Scan for the cell matching the given text and deliver its [X, Y] coordinate at center. 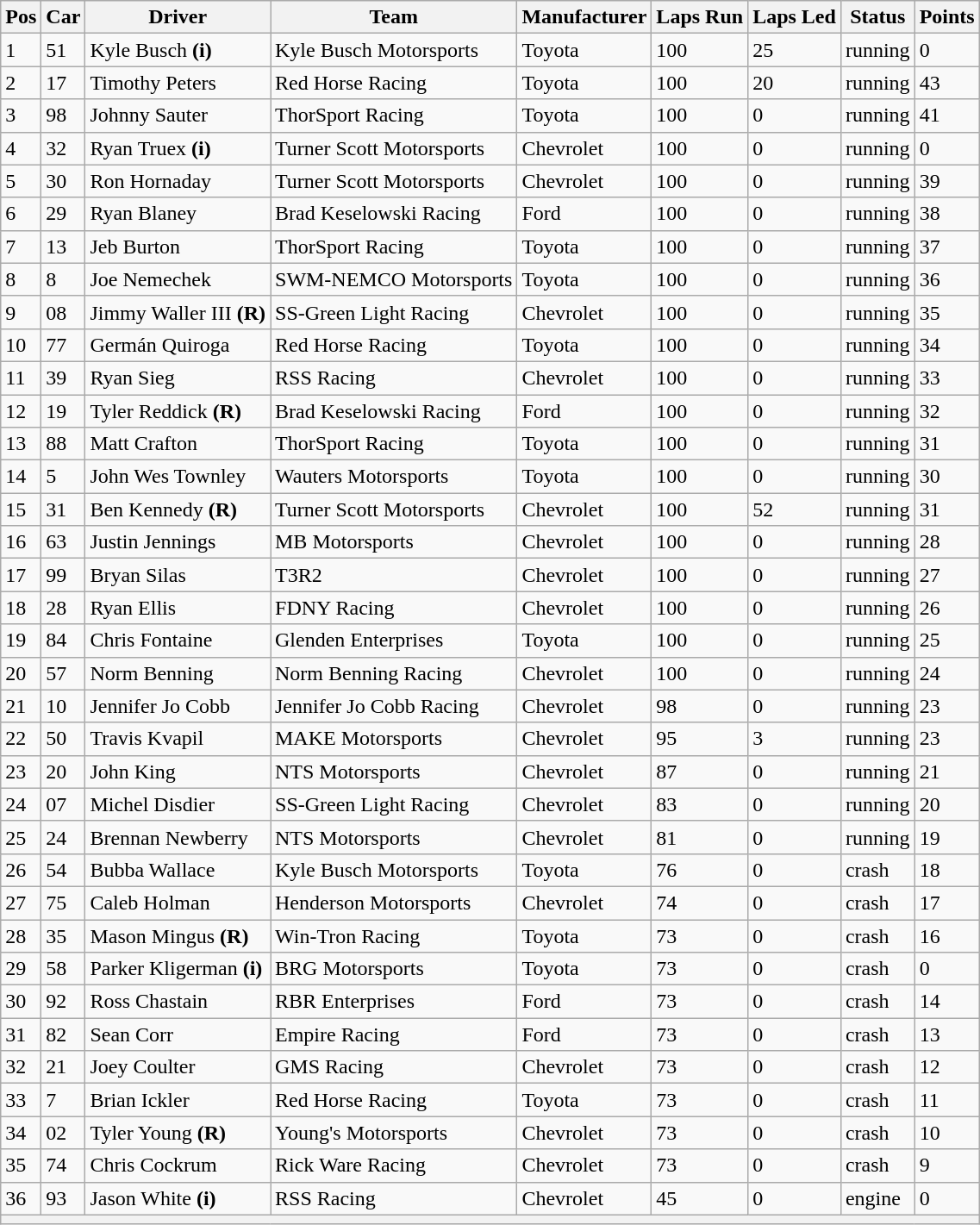
Jeb Burton [178, 247]
81 [700, 837]
Jason White (i) [178, 1198]
07 [64, 804]
Wauters Motorsports [394, 477]
Laps Led [795, 17]
Ron Hornaday [178, 181]
Jimmy Waller III (R) [178, 312]
Henderson Motorsports [394, 903]
41 [946, 116]
Jennifer Jo Cobb [178, 706]
Tyler Reddick (R) [178, 411]
Bryan Silas [178, 575]
John Wes Townley [178, 477]
Matt Crafton [178, 444]
RBR Enterprises [394, 1002]
Timothy Peters [178, 83]
45 [700, 1198]
Chris Cockrum [178, 1166]
51 [64, 50]
Pos [21, 17]
Team [394, 17]
92 [64, 1002]
Joey Coulter [178, 1067]
Ryan Sieg [178, 378]
4 [21, 148]
Brennan Newberry [178, 837]
Status [877, 17]
SWM-NEMCO Motorsports [394, 279]
Bubba Wallace [178, 870]
75 [64, 903]
57 [64, 673]
82 [64, 1034]
95 [700, 739]
6 [21, 214]
Mason Mingus (R) [178, 935]
Ryan Ellis [178, 608]
Chris Fontaine [178, 641]
83 [700, 804]
2 [21, 83]
77 [64, 345]
Germán Quiroga [178, 345]
76 [700, 870]
38 [946, 214]
BRG Motorsports [394, 969]
Norm Benning Racing [394, 673]
84 [64, 641]
GMS Racing [394, 1067]
Driver [178, 17]
Ben Kennedy (R) [178, 509]
MB Motorsports [394, 542]
Travis Kvapil [178, 739]
Norm Benning [178, 673]
Points [946, 17]
FDNY Racing [394, 608]
Johnny Sauter [178, 116]
22 [21, 739]
Kyle Busch (i) [178, 50]
T3R2 [394, 575]
15 [21, 509]
37 [946, 247]
54 [64, 870]
Caleb Holman [178, 903]
engine [877, 1198]
Justin Jennings [178, 542]
50 [64, 739]
Rick Ware Racing [394, 1166]
88 [64, 444]
1 [21, 50]
99 [64, 575]
Michel Disdier [178, 804]
Laps Run [700, 17]
Brian Ickler [178, 1100]
Ross Chastain [178, 1002]
Empire Racing [394, 1034]
Ryan Blaney [178, 214]
Tyler Young (R) [178, 1133]
52 [795, 509]
Parker Kligerman (i) [178, 969]
Joe Nemechek [178, 279]
John King [178, 772]
63 [64, 542]
02 [64, 1133]
MAKE Motorsports [394, 739]
Sean Corr [178, 1034]
08 [64, 312]
Young's Motorsports [394, 1133]
Jennifer Jo Cobb Racing [394, 706]
93 [64, 1198]
87 [700, 772]
43 [946, 83]
Car [64, 17]
Manufacturer [584, 17]
Glenden Enterprises [394, 641]
Win-Tron Racing [394, 935]
Ryan Truex (i) [178, 148]
58 [64, 969]
